From the cell containing the given text, extract its center point as (X, Y) coordinate. 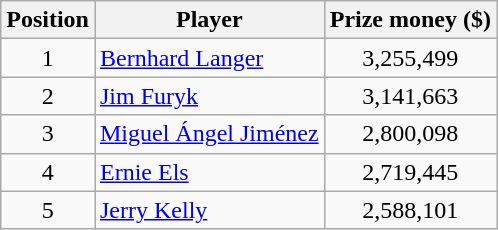
2,719,445 (410, 172)
Jim Furyk (209, 96)
Player (209, 20)
2,800,098 (410, 134)
1 (48, 58)
4 (48, 172)
Jerry Kelly (209, 210)
Position (48, 20)
Prize money ($) (410, 20)
Ernie Els (209, 172)
Miguel Ángel Jiménez (209, 134)
3 (48, 134)
3,141,663 (410, 96)
2 (48, 96)
2,588,101 (410, 210)
5 (48, 210)
3,255,499 (410, 58)
Bernhard Langer (209, 58)
